Identify which cell holds the provided text, then report its (X, Y) central coordinate. 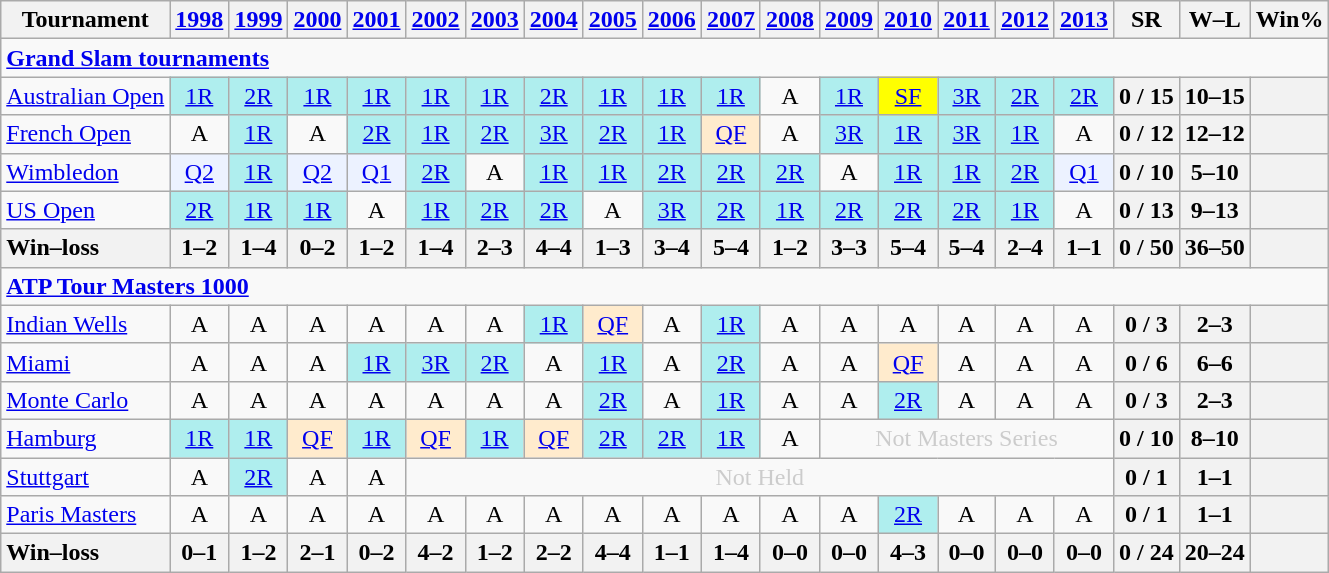
0 / 12 (1146, 134)
2012 (1024, 20)
3–3 (848, 248)
2006 (672, 20)
Indian Wells (86, 324)
Hamburg (86, 438)
0 / 6 (1146, 362)
Australian Open (86, 96)
2–2 (554, 553)
2003 (494, 20)
2009 (848, 20)
W–L (1214, 20)
0 / 15 (1146, 96)
2013 (1084, 20)
Miami (86, 362)
0 / 50 (1146, 248)
8–10 (1214, 438)
12–12 (1214, 134)
2002 (436, 20)
1999 (258, 20)
SR (1146, 20)
Win% (1290, 20)
US Open (86, 210)
2004 (554, 20)
Not Masters Series (966, 438)
Grand Slam tournaments (665, 58)
2010 (908, 20)
3–4 (672, 248)
2–4 (1024, 248)
2000 (318, 20)
ATP Tour Masters 1000 (665, 286)
36–50 (1214, 248)
0–1 (200, 553)
5–10 (1214, 172)
10–15 (1214, 96)
0 / 24 (1146, 553)
2007 (730, 20)
2011 (967, 20)
2–1 (318, 553)
2005 (612, 20)
Wimbledon (86, 172)
4–3 (908, 553)
Paris Masters (86, 515)
20–24 (1214, 553)
1998 (200, 20)
0 / 13 (1146, 210)
2008 (790, 20)
SF (908, 96)
Tournament (86, 20)
4–2 (436, 553)
Monte Carlo (86, 400)
6–6 (1214, 362)
French Open (86, 134)
Not Held (760, 477)
2001 (376, 20)
9–13 (1214, 210)
Stuttgart (86, 477)
1–3 (612, 248)
